Provide the [X, Y] coordinate of the cell's center where the given text is located.  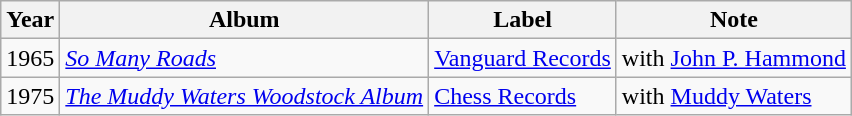
Label [523, 20]
Album [244, 20]
with John P. Hammond [734, 58]
Note [734, 20]
Year [30, 20]
Chess Records [523, 96]
Vanguard Records [523, 58]
The Muddy Waters Woodstock Album [244, 96]
1965 [30, 58]
1975 [30, 96]
with Muddy Waters [734, 96]
So Many Roads [244, 58]
